Find where the given text appears and provide that cell's center as (x, y) coordinate. 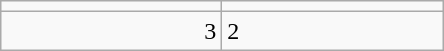
2 (332, 31)
3 (112, 31)
